Capture the cell that displays the provided text and extract its [X, Y] central coordinate. 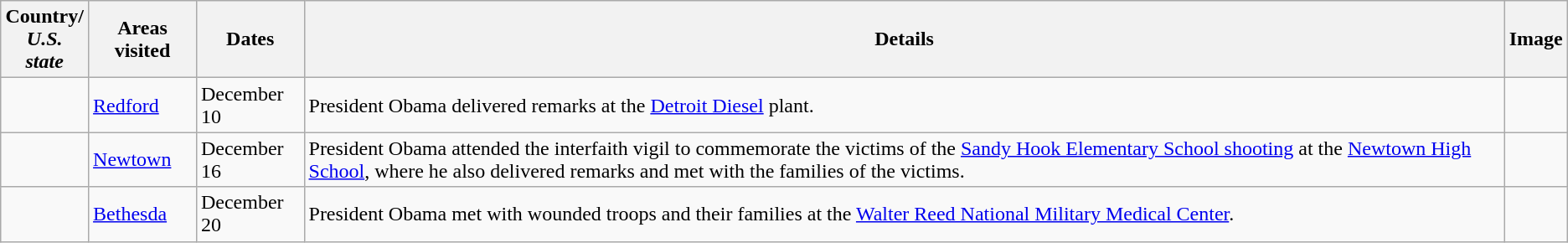
Bethesda [142, 215]
Details [905, 39]
President Obama delivered remarks at the Detroit Diesel plant. [905, 106]
Redford [142, 106]
Dates [250, 39]
President Obama met with wounded troops and their families at the Walter Reed National Military Medical Center. [905, 215]
Areas visited [142, 39]
Country/U.S. state [45, 39]
December 16 [250, 159]
Newtown [142, 159]
December 20 [250, 215]
December 10 [250, 106]
Image [1536, 39]
